Detect which cell encompasses the target text, then output its (x, y) center coordinate. 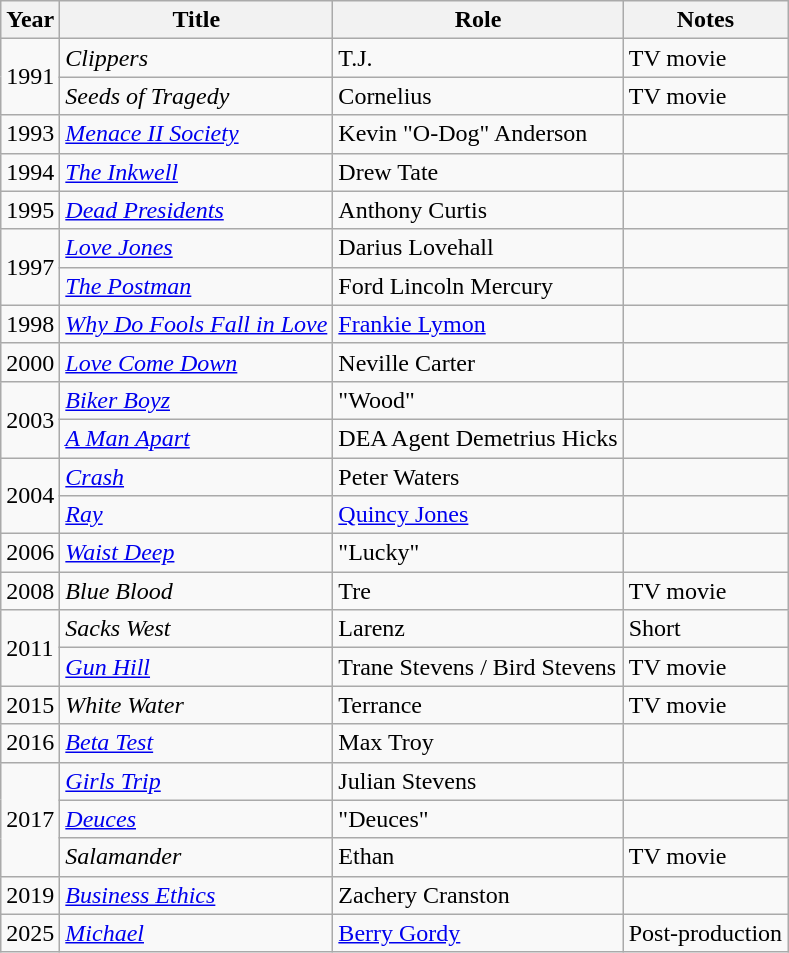
Seeds of Tragedy (196, 96)
Terrance (478, 705)
2011 (30, 648)
Crash (196, 477)
2017 (30, 819)
Waist Deep (196, 553)
Why Do Fools Fall in Love (196, 324)
Love Jones (196, 248)
Julian Stevens (478, 781)
Post-production (705, 933)
Year (30, 20)
Menace II Society (196, 134)
Girls Trip (196, 781)
Sacks West (196, 629)
2004 (30, 496)
DEA Agent Demetrius Hicks (478, 438)
Kevin "O-Dog" Anderson (478, 134)
Ford Lincoln Mercury (478, 286)
Ethan (478, 857)
2025 (30, 933)
Deuces (196, 819)
The Postman (196, 286)
Notes (705, 20)
White Water (196, 705)
Michael (196, 933)
Max Troy (478, 743)
2008 (30, 591)
Quincy Jones (478, 515)
Frankie Lymon (478, 324)
Anthony Curtis (478, 210)
1994 (30, 172)
Larenz (478, 629)
"Lucky" (478, 553)
Ray (196, 515)
1995 (30, 210)
Dead Presidents (196, 210)
2019 (30, 895)
Gun Hill (196, 667)
Neville Carter (478, 362)
Blue Blood (196, 591)
2003 (30, 419)
1998 (30, 324)
Salamander (196, 857)
Beta Test (196, 743)
Short (705, 629)
1997 (30, 267)
1991 (30, 77)
Cornelius (478, 96)
Darius Lovehall (478, 248)
Love Come Down (196, 362)
Clippers (196, 58)
Zachery Cranston (478, 895)
Peter Waters (478, 477)
Title (196, 20)
2016 (30, 743)
"Wood" (478, 400)
Trane Stevens / Bird Stevens (478, 667)
The Inkwell (196, 172)
Berry Gordy (478, 933)
"Deuces" (478, 819)
1993 (30, 134)
A Man Apart (196, 438)
Role (478, 20)
Business Ethics (196, 895)
T.J. (478, 58)
2015 (30, 705)
Tre (478, 591)
2006 (30, 553)
2000 (30, 362)
Drew Tate (478, 172)
Biker Boyz (196, 400)
